Return the (x, y) coordinate for the center point of the cell that contains the specified text.  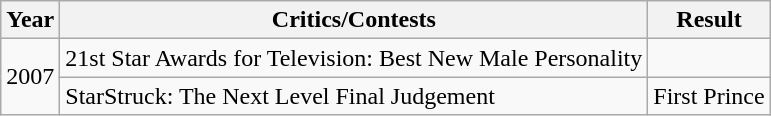
First Prince (709, 96)
21st Star Awards for Television: Best New Male Personality (354, 58)
Result (709, 20)
2007 (30, 77)
Critics/Contests (354, 20)
Year (30, 20)
StarStruck: The Next Level Final Judgement (354, 96)
